Identify which cell holds the provided text, then report its [x, y] central coordinate. 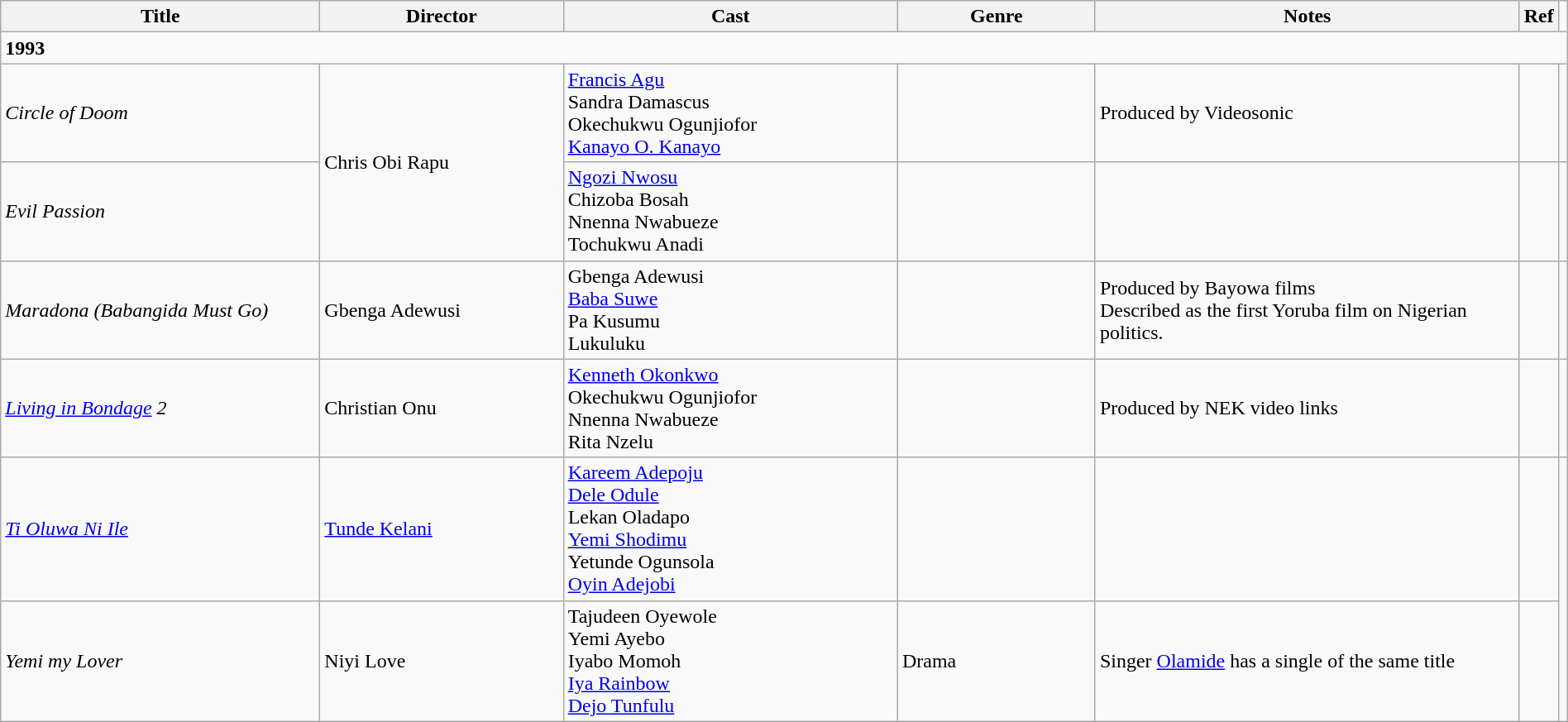
Produced by Bayowa filmsDescribed as the first Yoruba film on Nigerian politics. [1307, 309]
Director [442, 17]
Gbenga Adewusi [442, 309]
Maradona (Babangida Must Go) [160, 309]
Produced by NEK video links [1307, 409]
Francis AguSandra DamascusOkechukwu OgunjioforKanayo O. Kanayo [730, 112]
Kenneth OkonkwoOkechukwu OgunjioforNnenna NwabuezeRita Nzelu [730, 409]
Tajudeen OyewoleYemi AyeboIyabo MomohIya RainbowDejo Tunfulu [730, 661]
Cast [730, 17]
Drama [996, 661]
Ti Oluwa Ni Ile [160, 529]
Notes [1307, 17]
Evil Passion [160, 212]
1993 [784, 48]
Tunde Kelani [442, 529]
Genre [996, 17]
Ngozi NwosuChizoba BosahNnenna NwabuezeTochukwu Anadi [730, 212]
Title [160, 17]
Ref [1538, 17]
Niyi Love [442, 661]
Kareem AdepojuDele OduleLekan OladapoYemi ShodimuYetunde OgunsolaOyin Adejobi [730, 529]
Christian Onu [442, 409]
Produced by Videosonic [1307, 112]
Chris Obi Rapu [442, 162]
Singer Olamide has a single of the same title [1307, 661]
Circle of Doom [160, 112]
Gbenga AdewusiBaba SuwePa KusumuLukuluku [730, 309]
Yemi my Lover [160, 661]
Living in Bondage 2 [160, 409]
